Search for the cell housing the specified text and yield its (X, Y) center coordinate. 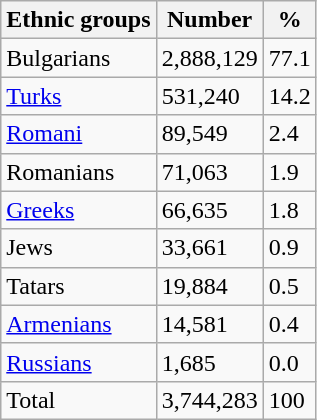
2,888,129 (210, 58)
0.5 (290, 286)
0.4 (290, 324)
Armenians (78, 324)
Russians (78, 362)
0.0 (290, 362)
Turks (78, 96)
Total (78, 400)
Ethnic groups (78, 20)
1.8 (290, 210)
Romanians (78, 172)
Bulgarians (78, 58)
2.4 (290, 134)
14,581 (210, 324)
0.9 (290, 248)
Greeks (78, 210)
% (290, 20)
14.2 (290, 96)
66,635 (210, 210)
77.1 (290, 58)
33,661 (210, 248)
100 (290, 400)
3,744,283 (210, 400)
Jews (78, 248)
Tatars (78, 286)
71,063 (210, 172)
19,884 (210, 286)
Number (210, 20)
Romani (78, 134)
531,240 (210, 96)
89,549 (210, 134)
1.9 (290, 172)
1,685 (210, 362)
